From the cell containing the given text, extract its center point as [x, y] coordinate. 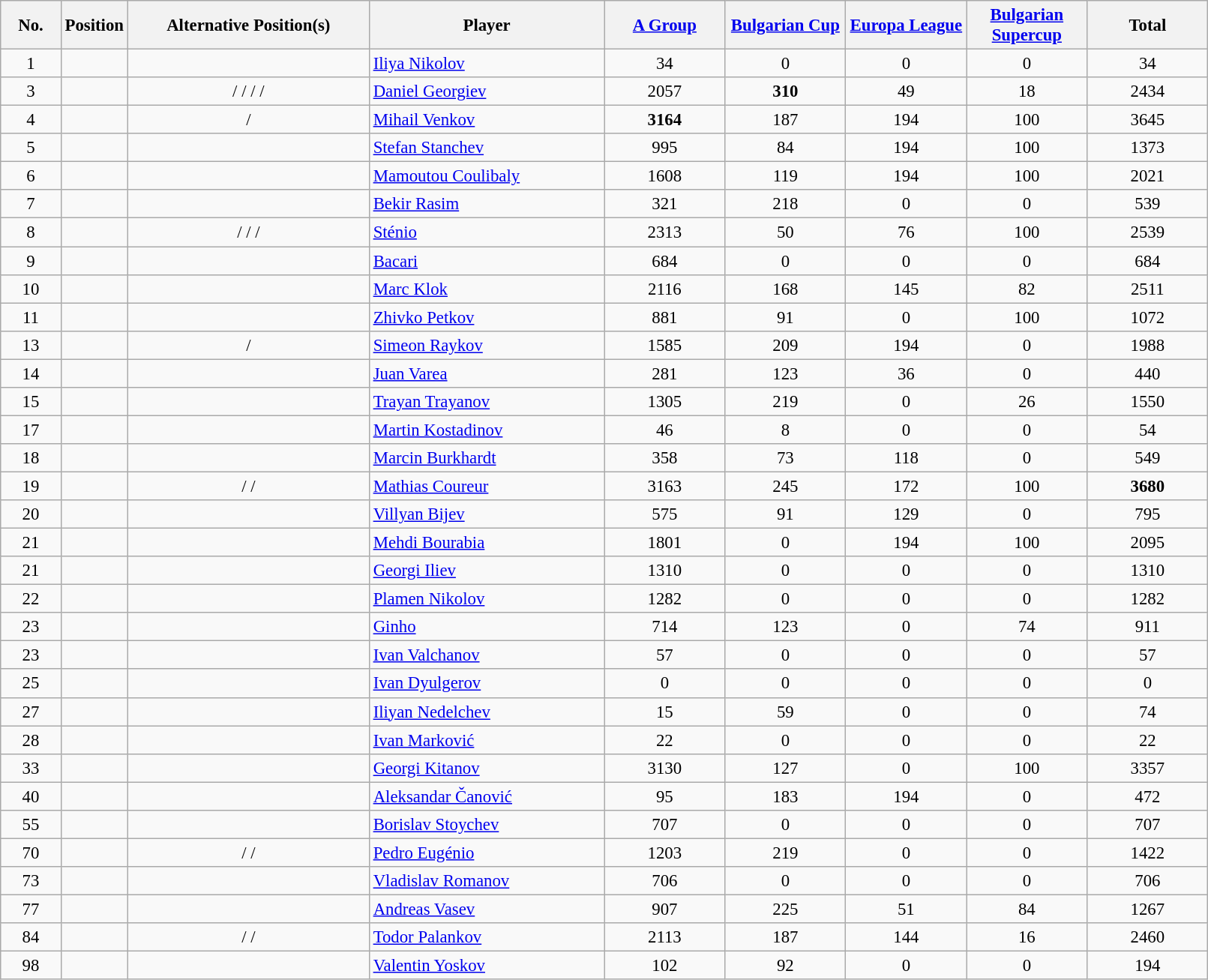
Marc Klok [487, 289]
17 [31, 430]
Bacari [487, 261]
Ginho [487, 627]
2021 [1147, 176]
119 [786, 176]
168 [786, 289]
Todor Palankov [487, 937]
Vladislav Romanov [487, 881]
310 [786, 91]
Iliya Nikolov [487, 64]
321 [664, 205]
2313 [664, 232]
795 [1147, 514]
3130 [664, 768]
539 [1147, 205]
Mehdi Bourabia [487, 543]
Andreas Vasev [487, 909]
Mihail Venkov [487, 120]
218 [786, 205]
3 [31, 91]
2113 [664, 937]
1267 [1147, 909]
Simeon Raykov [487, 345]
82 [1027, 289]
358 [664, 458]
/ / / / [248, 91]
245 [786, 486]
Alternative Position(s) [248, 25]
2460 [1147, 937]
575 [664, 514]
3163 [664, 486]
3164 [664, 120]
Ivan Marković [487, 740]
440 [1147, 373]
3680 [1147, 486]
6 [31, 176]
102 [664, 966]
Position [94, 25]
5 [31, 148]
11 [31, 317]
Stefan Stanchev [487, 148]
13 [31, 345]
36 [906, 373]
A Group [664, 25]
1 [31, 64]
225 [786, 909]
76 [906, 232]
907 [664, 909]
16 [1027, 937]
145 [906, 289]
51 [906, 909]
Total [1147, 25]
98 [31, 966]
Daniel Georgiev [487, 91]
Georgi Iliev [487, 571]
Bulgarian Cup [786, 25]
881 [664, 317]
Marcin Burkhardt [487, 458]
Borislav Stoychev [487, 825]
1608 [664, 176]
95 [664, 796]
46 [664, 430]
2539 [1147, 232]
Juan Varea [487, 373]
Plamen Nikolov [487, 599]
127 [786, 768]
Ivan Dyulgerov [487, 684]
2057 [664, 91]
19 [31, 486]
1072 [1147, 317]
Martin Kostadinov [487, 430]
Ivan Valchanov [487, 655]
9 [31, 261]
92 [786, 966]
1988 [1147, 345]
4 [31, 120]
28 [31, 740]
70 [31, 853]
Bulgarian Supercup [1027, 25]
1203 [664, 853]
Pedro Eugénio [487, 853]
Europa League [906, 25]
Iliyan Nedelchev [487, 712]
472 [1147, 796]
27 [31, 712]
2511 [1147, 289]
2116 [664, 289]
118 [906, 458]
2434 [1147, 91]
1550 [1147, 402]
129 [906, 514]
911 [1147, 627]
20 [31, 514]
995 [664, 148]
/ / / [248, 232]
Valentin Yoskov [487, 966]
54 [1147, 430]
10 [31, 289]
Sténio [487, 232]
1305 [664, 402]
3357 [1147, 768]
59 [786, 712]
40 [31, 796]
Mamoutou Coulibaly [487, 176]
77 [31, 909]
1422 [1147, 853]
209 [786, 345]
Mathias Coureur [487, 486]
55 [31, 825]
Georgi Kitanov [487, 768]
549 [1147, 458]
1373 [1147, 148]
714 [664, 627]
1801 [664, 543]
281 [664, 373]
172 [906, 486]
7 [31, 205]
26 [1027, 402]
Zhivko Petkov [487, 317]
Trayan Trayanov [487, 402]
49 [906, 91]
1585 [664, 345]
50 [786, 232]
14 [31, 373]
Villyan Bijev [487, 514]
Aleksandar Čanović [487, 796]
25 [31, 684]
3645 [1147, 120]
144 [906, 937]
33 [31, 768]
Player [487, 25]
No. [31, 25]
Bekir Rasim [487, 205]
183 [786, 796]
2095 [1147, 543]
